Find where the given text appears and provide that cell's center as (X, Y) coordinate. 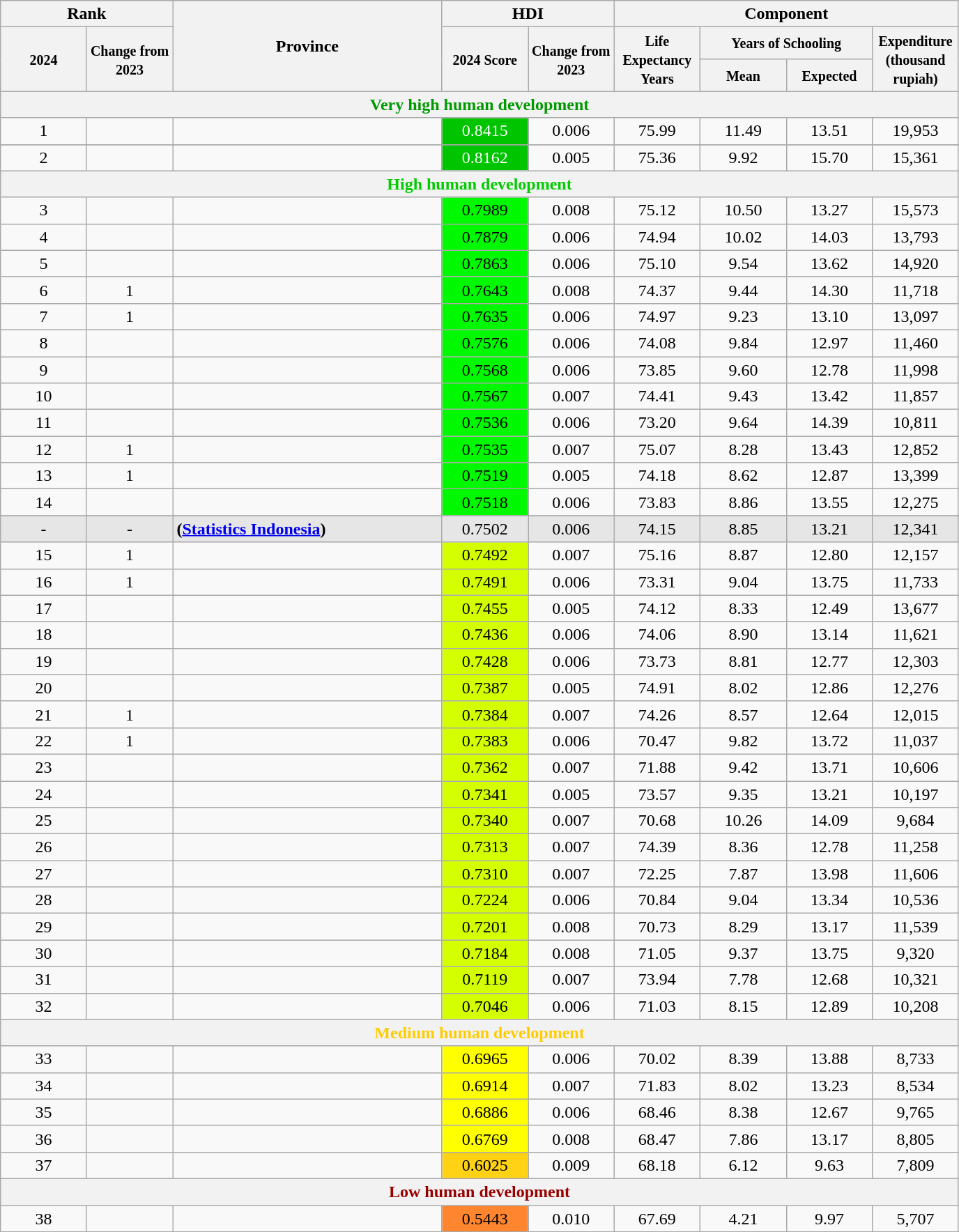
0.009 (571, 1165)
12,852 (916, 449)
0.7518 (485, 502)
73.85 (657, 370)
0.7383 (485, 741)
13.23 (829, 1086)
15,361 (916, 157)
16 (44, 582)
14.30 (829, 290)
9.64 (744, 423)
9.23 (744, 316)
12.86 (829, 688)
11 (44, 423)
36 (44, 1139)
15.70 (829, 157)
0.6965 (485, 1059)
28 (44, 900)
0.7310 (485, 874)
75.07 (657, 449)
2 (44, 157)
13.43 (829, 449)
(Statistics Indonesia) (307, 529)
75.10 (657, 263)
75.16 (657, 555)
7.87 (744, 874)
27 (44, 874)
15 (44, 555)
17 (44, 608)
9.63 (829, 1165)
Component (786, 14)
13.88 (829, 1059)
13.27 (829, 210)
13.51 (829, 131)
9.82 (744, 741)
20 (44, 688)
0.7567 (485, 396)
9.60 (744, 370)
High human development (479, 184)
9.92 (744, 157)
74.41 (657, 396)
12.77 (829, 661)
12,276 (916, 688)
22 (44, 741)
13 (44, 476)
73.83 (657, 502)
13.98 (829, 874)
Low human development (479, 1192)
10.26 (744, 821)
74.08 (657, 343)
8,733 (916, 1059)
75.12 (657, 210)
0.7455 (485, 608)
10,208 (916, 1006)
Expenditure(thousand rupiah) (916, 59)
34 (44, 1086)
14.09 (829, 821)
0.8415 (485, 131)
19,953 (916, 131)
32 (44, 1006)
0.7535 (485, 449)
0.7635 (485, 316)
71.83 (657, 1086)
8.36 (744, 847)
9.44 (744, 290)
24 (44, 794)
11,998 (916, 370)
13.14 (829, 635)
0.7184 (485, 953)
74.12 (657, 608)
14.03 (829, 237)
73.20 (657, 423)
9.43 (744, 396)
70.47 (657, 741)
7.86 (744, 1139)
73.94 (657, 980)
Medium human development (479, 1033)
72.25 (657, 874)
8.15 (744, 1006)
13.71 (829, 767)
11,606 (916, 874)
70.73 (657, 927)
15,573 (916, 210)
0.7387 (485, 688)
7,809 (916, 1165)
Rank (86, 14)
13,399 (916, 476)
8.33 (744, 608)
0.7492 (485, 555)
12,275 (916, 502)
11.49 (744, 131)
74.26 (657, 714)
74.94 (657, 237)
10,197 (916, 794)
8.57 (744, 714)
8.87 (744, 555)
14,920 (916, 263)
74.39 (657, 847)
71.03 (657, 1006)
0.7863 (485, 263)
0.7491 (485, 582)
71.88 (657, 767)
Province (307, 46)
0.7436 (485, 635)
74.91 (657, 688)
11,718 (916, 290)
0.7341 (485, 794)
74.97 (657, 316)
9,684 (916, 821)
73.31 (657, 582)
74.06 (657, 635)
2024 Score (485, 59)
0.7519 (485, 476)
0.7384 (485, 714)
0.7313 (485, 847)
12.67 (829, 1112)
14.39 (829, 423)
2024 (44, 59)
8.29 (744, 927)
13.10 (829, 316)
0.6025 (485, 1165)
71.05 (657, 953)
10,536 (916, 900)
11,621 (916, 635)
0.5443 (485, 1219)
8.28 (744, 449)
8.81 (744, 661)
10 (44, 396)
11,539 (916, 927)
13.42 (829, 396)
29 (44, 927)
12,341 (916, 529)
9.37 (744, 953)
14 (44, 502)
9,765 (916, 1112)
7.78 (744, 980)
12,157 (916, 555)
11,733 (916, 582)
10.02 (744, 237)
11,460 (916, 343)
9 (44, 370)
12.49 (829, 608)
8 (44, 343)
74.15 (657, 529)
75.99 (657, 131)
13.55 (829, 502)
68.47 (657, 1139)
4.21 (744, 1219)
0.7428 (485, 661)
12,303 (916, 661)
12.97 (829, 343)
74.37 (657, 290)
10,811 (916, 423)
0.7119 (485, 980)
Expected (829, 75)
4 (44, 237)
10,606 (916, 767)
0.7643 (485, 290)
75.36 (657, 157)
0.6769 (485, 1139)
73.57 (657, 794)
31 (44, 980)
0.7046 (485, 1006)
0.010 (571, 1219)
74.18 (657, 476)
Very high human development (479, 105)
8.39 (744, 1059)
9.84 (744, 343)
37 (44, 1165)
0.7201 (485, 927)
18 (44, 635)
9.42 (744, 767)
68.46 (657, 1112)
70.68 (657, 821)
35 (44, 1112)
13.34 (829, 900)
8,534 (916, 1086)
30 (44, 953)
9.35 (744, 794)
13,677 (916, 608)
12.80 (829, 555)
13.72 (829, 741)
Life Expectancy Years (657, 59)
6.12 (744, 1165)
12.68 (829, 980)
13,793 (916, 237)
10,321 (916, 980)
38 (44, 1219)
0.7224 (485, 900)
0.7576 (485, 343)
12.89 (829, 1006)
7 (44, 316)
8.90 (744, 635)
9.97 (829, 1219)
12,015 (916, 714)
0.7568 (485, 370)
0.7502 (485, 529)
8.86 (744, 502)
11,258 (916, 847)
70.02 (657, 1059)
0.7879 (485, 237)
12.87 (829, 476)
13,097 (916, 316)
23 (44, 767)
9.54 (744, 263)
9,320 (916, 953)
0.7362 (485, 767)
12.64 (829, 714)
68.18 (657, 1165)
13.62 (829, 263)
0.7340 (485, 821)
0.7536 (485, 423)
21 (44, 714)
0.6914 (485, 1086)
70.84 (657, 900)
67.69 (657, 1219)
10.50 (744, 210)
5,707 (916, 1219)
6 (44, 290)
8.85 (744, 529)
11,037 (916, 741)
0.8162 (485, 157)
HDI (528, 14)
73.73 (657, 661)
3 (44, 210)
25 (44, 821)
0.7989 (485, 210)
Mean (744, 75)
8.38 (744, 1112)
Years of Schooling (786, 43)
26 (44, 847)
11,857 (916, 396)
8.62 (744, 476)
0.6886 (485, 1112)
33 (44, 1059)
19 (44, 661)
5 (44, 263)
8,805 (916, 1139)
12 (44, 449)
